Pinpoint the cell where the given text exists, returning its [X, Y] midpoint coordinate. 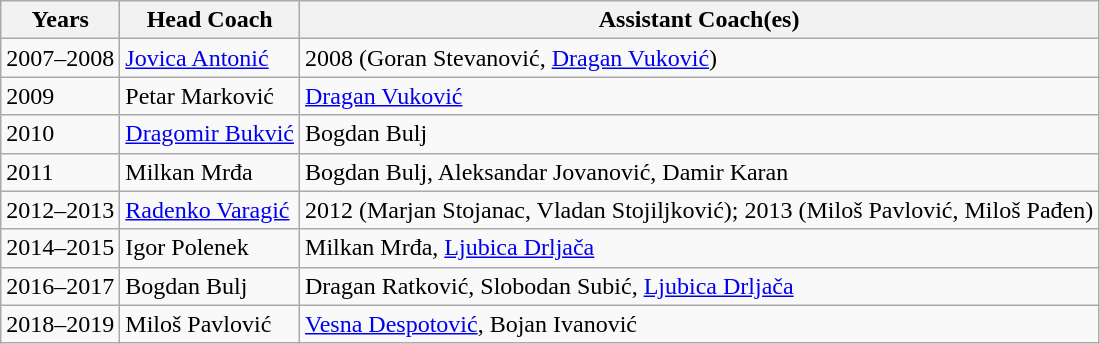
2012–2013 [60, 210]
Years [60, 20]
Bogdan Bulj, Aleksandar Jovanović, Damir Karan [700, 172]
Dragomir Bukvić [210, 134]
Jovica Antonić [210, 58]
Dragan Ratković, Slobodan Subić, Ljubica Drljača [700, 286]
2009 [60, 96]
Miloš Pavlović [210, 324]
Milkan Mrđa [210, 172]
2016–2017 [60, 286]
Assistant Coach(es) [700, 20]
Petar Marković [210, 96]
Igor Polenek [210, 248]
2012 (Marjan Stojanac, Vladan Stojiljković); 2013 (Miloš Pavlović, Miloš Pađen) [700, 210]
2010 [60, 134]
Dragan Vuković [700, 96]
Vesna Despotović, Bojan Ivanović [700, 324]
2011 [60, 172]
2007–2008 [60, 58]
2008 (Goran Stevanović, Dragan Vuković) [700, 58]
Radenko Varagić [210, 210]
2018–2019 [60, 324]
2014–2015 [60, 248]
Milkan Mrđa, Ljubica Drljača [700, 248]
Head Coach [210, 20]
